Identify which cell holds the provided text, then report its (x, y) central coordinate. 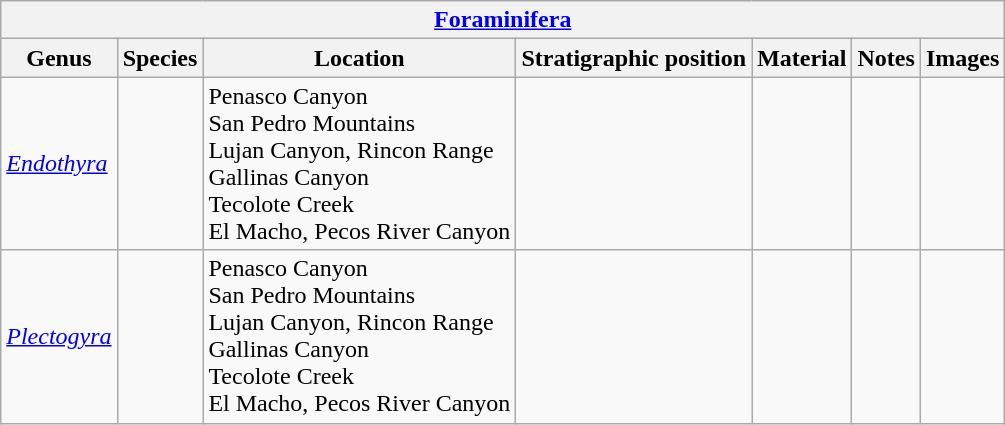
Images (962, 58)
Species (160, 58)
Genus (59, 58)
Stratigraphic position (634, 58)
Endothyra (59, 164)
Notes (886, 58)
Material (802, 58)
Foraminifera (503, 20)
Location (360, 58)
Plectogyra (59, 336)
